Extract the [x, y] coordinate from the center of the cell holding the provided text.  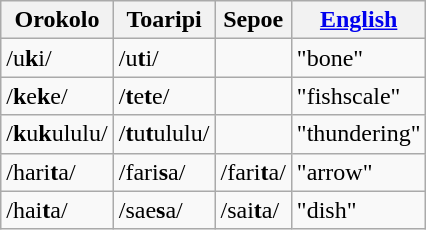
"fishscale" [358, 96]
Orokolo [57, 20]
/tete/ [164, 96]
/haita/ [57, 210]
/keke/ [57, 96]
/saesa/ [164, 210]
"dish" [358, 210]
English [358, 20]
"thundering" [358, 134]
/farita/ [253, 172]
/tutululu/ [164, 134]
Sepoe [253, 20]
/farisa/ [164, 172]
/harita/ [57, 172]
"bone" [358, 58]
/kukululu/ [57, 134]
/uti/ [164, 58]
"arrow" [358, 172]
/uki/ [57, 58]
/saita/ [253, 210]
Toaripi [164, 20]
